Pinpoint the cell where the given text exists, returning its [X, Y] midpoint coordinate. 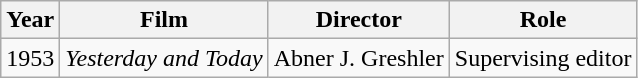
1953 [30, 58]
Supervising editor [543, 58]
Film [164, 20]
Year [30, 20]
Role [543, 20]
Yesterday and Today [164, 58]
Abner J. Greshler [358, 58]
Director [358, 20]
